Detect which cell encompasses the target text, then output its [x, y] center coordinate. 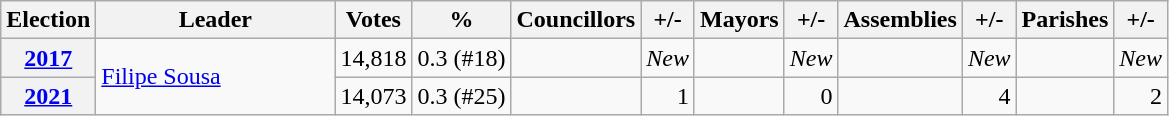
0.3 (#18) [462, 58]
1 [668, 96]
2021 [48, 96]
2017 [48, 58]
Votes [374, 20]
Assemblies [900, 20]
0.3 (#25) [462, 96]
% [462, 20]
2 [1141, 96]
0 [811, 96]
14,073 [374, 96]
Leader [216, 20]
Election [48, 20]
Councillors [576, 20]
Parishes [1065, 20]
Filipe Sousa [216, 77]
14,818 [374, 58]
Mayors [739, 20]
4 [989, 96]
